Find where the given text appears and provide that cell's center as [x, y] coordinate. 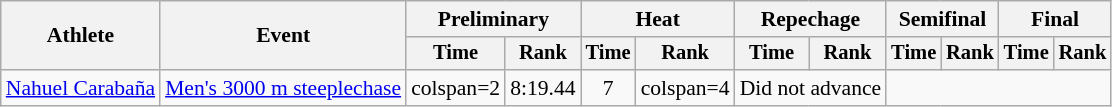
Men's 3000 m steeplechase [283, 88]
Semifinal [942, 19]
colspan=2 [456, 88]
Repechage [811, 19]
Nahuel Carabaña [80, 88]
7 [608, 88]
colspan=4 [686, 88]
Athlete [80, 36]
Heat [658, 19]
Preliminary [494, 19]
Final [1055, 19]
Event [283, 36]
Did not advance [811, 88]
8:19.44 [542, 88]
